Extract the (x, y) coordinate from the center of the cell holding the provided text.  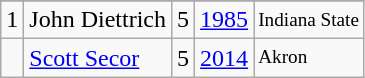
Scott Secor (98, 58)
Akron (309, 58)
2014 (224, 58)
John Diettrich (98, 20)
1985 (224, 20)
1 (12, 20)
Indiana State (309, 20)
